Determine the [x, y] coordinate at the center of the cell enclosing the given text.  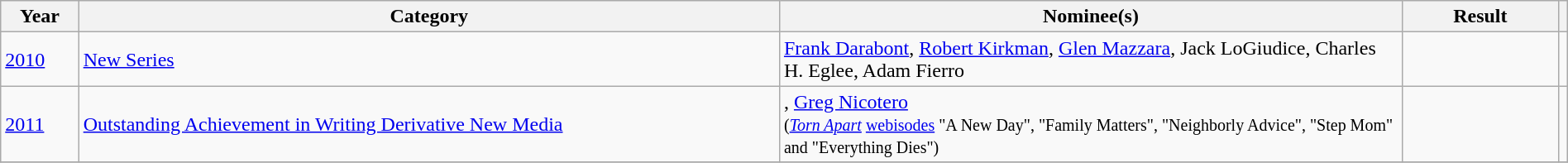
New Series [428, 60]
2011 [40, 124]
Nominee(s) [1090, 17]
, Greg Nicotero (Torn Apart webisodes "A New Day", "Family Matters", "Neighborly Advice", "Step Mom" and "Everything Dies") [1090, 124]
2010 [40, 60]
Frank Darabont, Robert Kirkman, Glen Mazzara, Jack LoGiudice, Charles H. Eglee, Adam Fierro [1090, 60]
Result [1480, 17]
Outstanding Achievement in Writing Derivative New Media [428, 124]
Category [428, 17]
Year [40, 17]
